Locate the cell with the specified text and output its [x, y] center coordinate. 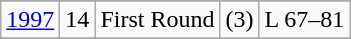
First Round [158, 20]
(3) [240, 20]
L 67–81 [304, 20]
1997 [30, 20]
14 [78, 20]
